Output the (x, y) coordinate of the center of the cell containing the given text.  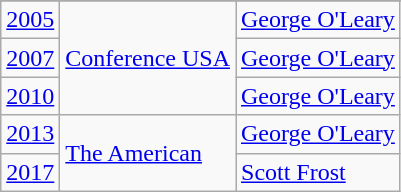
2010 (30, 96)
The American (148, 153)
2005 (30, 20)
Conference USA (148, 58)
2007 (30, 58)
Scott Frost (318, 172)
2013 (30, 134)
2017 (30, 172)
